From the cell containing the given text, extract its center point as (X, Y) coordinate. 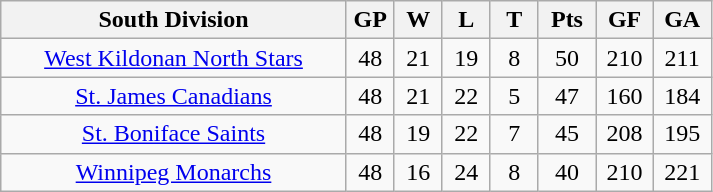
40 (567, 172)
W (418, 20)
16 (418, 172)
GP (370, 20)
L (466, 20)
T (514, 20)
5 (514, 96)
Winnipeg Monarchs (174, 172)
195 (682, 134)
208 (625, 134)
160 (625, 96)
47 (567, 96)
184 (682, 96)
South Division (174, 20)
GA (682, 20)
221 (682, 172)
50 (567, 58)
GF (625, 20)
West Kildonan North Stars (174, 58)
St. Boniface Saints (174, 134)
Pts (567, 20)
211 (682, 58)
45 (567, 134)
24 (466, 172)
7 (514, 134)
St. James Canadians (174, 96)
